Return [X, Y] of the center of cell containing provided text 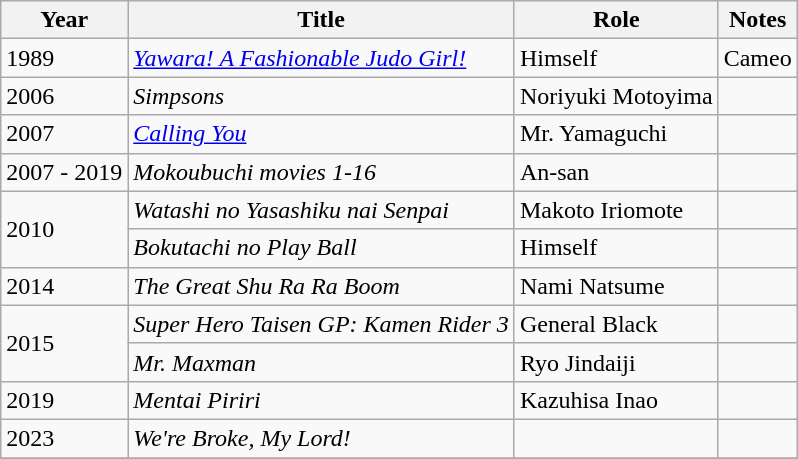
Year [64, 20]
Mentai Piriri [322, 400]
Makoto Iriomote [616, 210]
Mr. Yamaguchi [616, 134]
Kazuhisa Inao [616, 400]
An-san [616, 172]
Noriyuki Motoyima [616, 96]
Yawara! A Fashionable Judo Girl! [322, 58]
Notes [758, 20]
Ryo Jindaiji [616, 362]
Calling You [322, 134]
Title [322, 20]
Mokoubuchi movies 1-16 [322, 172]
We're Broke, My Lord! [322, 438]
2019 [64, 400]
Role [616, 20]
2007 - 2019 [64, 172]
Cameo [758, 58]
Simpsons [322, 96]
Watashi no Yasashiku nai Senpai [322, 210]
2015 [64, 343]
Bokutachi no Play Ball [322, 248]
General Black [616, 324]
2014 [64, 286]
2023 [64, 438]
Nami Natsume [616, 286]
1989 [64, 58]
2006 [64, 96]
Mr. Maxman [322, 362]
2007 [64, 134]
Super Hero Taisen GP: Kamen Rider 3 [322, 324]
2010 [64, 229]
The Great Shu Ra Ra Boom [322, 286]
